Find where the given text appears and provide that cell's center as [x, y] coordinate. 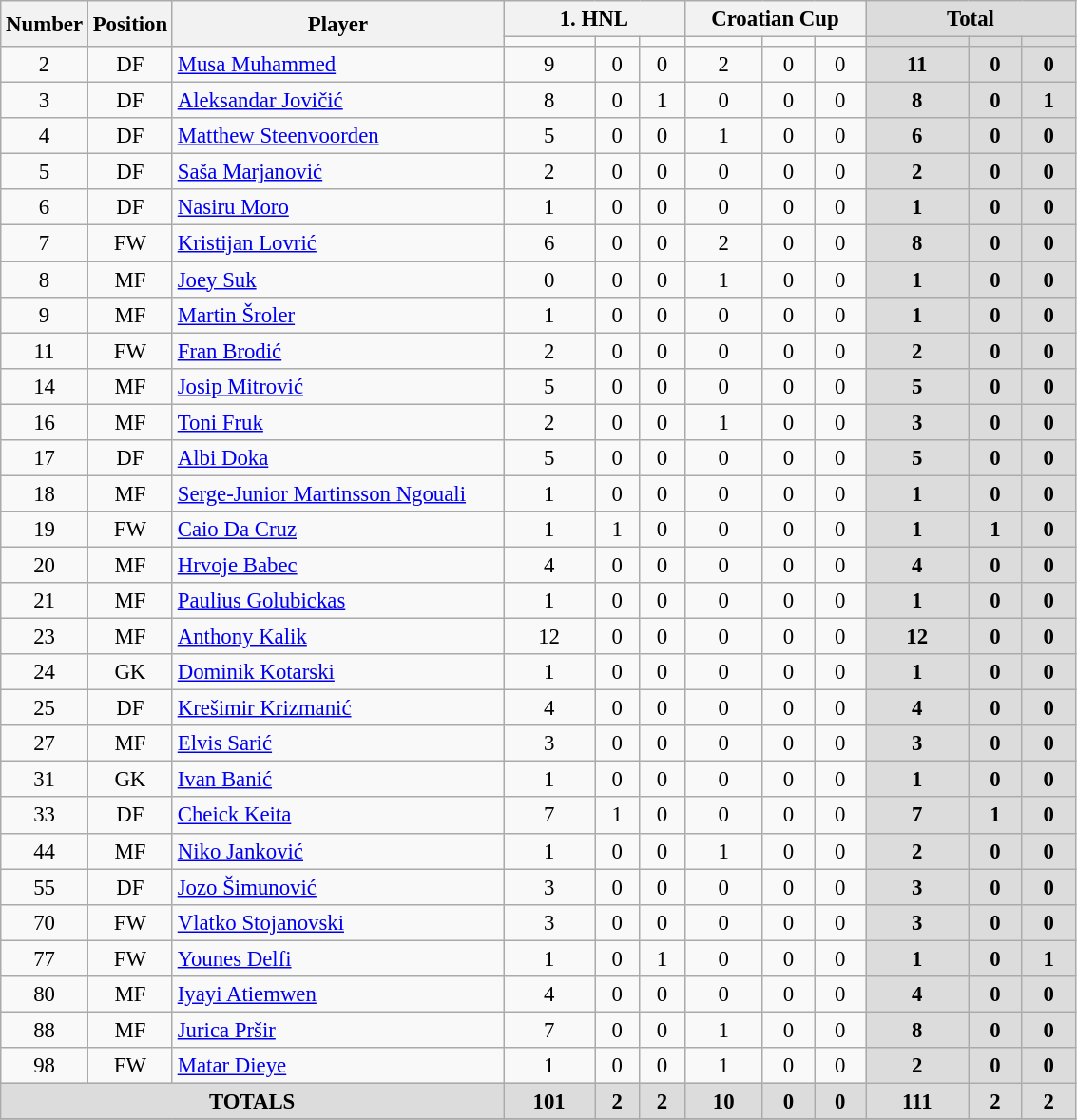
31 [45, 780]
44 [45, 851]
111 [917, 1101]
Caio Da Cruz [337, 530]
98 [45, 1066]
Player [337, 24]
Joey Suk [337, 280]
Matthew Steenvoorden [337, 136]
19 [45, 530]
Matar Dieye [337, 1066]
Niko Janković [337, 851]
21 [45, 601]
77 [45, 958]
Albi Doka [337, 458]
Kristijan Lovrić [337, 243]
Serge-Junior Martinsson Ngouali [337, 493]
24 [45, 672]
Number [45, 24]
Saša Marjanović [337, 172]
Martin Šroler [337, 315]
10 [723, 1101]
Nasiru Moro [337, 208]
Elvis Sarić [337, 743]
Jurica Pršir [337, 1030]
55 [45, 887]
23 [45, 637]
Cheick Keita [337, 816]
Anthony Kalik [337, 637]
101 [549, 1101]
TOTALS [253, 1101]
14 [45, 386]
Musa Muhammed [337, 65]
88 [45, 1030]
Croatian Cup [776, 19]
Total [971, 19]
Paulius Golubickas [337, 601]
20 [45, 565]
27 [45, 743]
Josip Mitrović [337, 386]
Fran Brodić [337, 351]
17 [45, 458]
16 [45, 422]
Vlatko Stojanovski [337, 922]
Iyayi Atiemwen [337, 994]
1. HNL [595, 19]
Younes Delfi [337, 958]
Hrvoje Babec [337, 565]
Aleksandar Jovičić [337, 101]
Toni Fruk [337, 422]
Ivan Banić [337, 780]
80 [45, 994]
Krešimir Krizmanić [337, 708]
Jozo Šimunović [337, 887]
25 [45, 708]
Position [129, 24]
Dominik Kotarski [337, 672]
18 [45, 493]
33 [45, 816]
70 [45, 922]
